Extract the (X, Y) coordinate from the center of the cell holding the provided text.  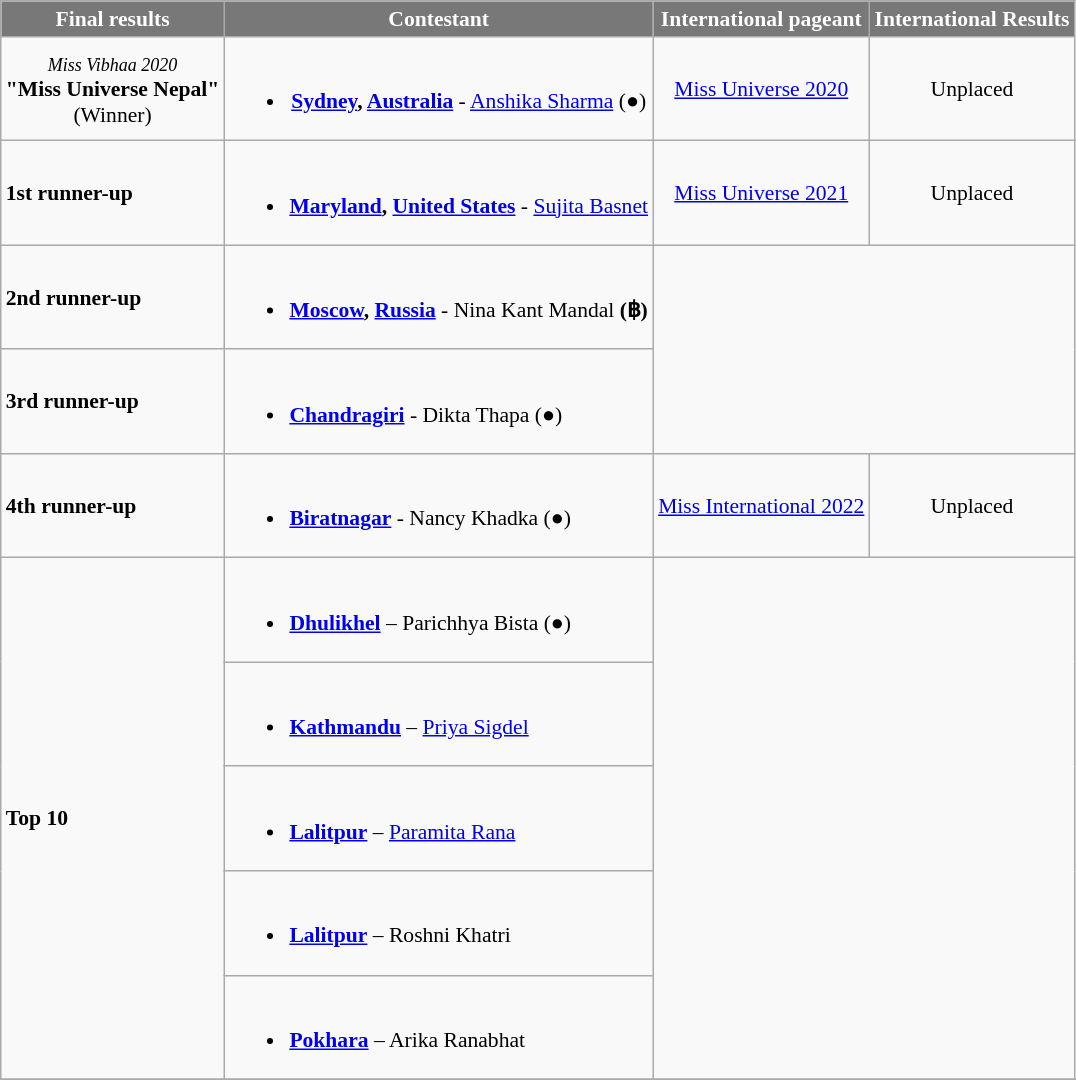
Lalitpur – Paramita Rana (438, 819)
Pokhara – Arika Ranabhat (438, 1027)
Miss International 2022 (761, 506)
Biratnagar - Nancy Khadka (●) (438, 506)
Dhulikhel – Parichhya Bista (●) (438, 610)
Maryland, United States - Sujita Basnet (438, 193)
Kathmandu – Priya Sigdel (438, 715)
1st runner-up (113, 193)
Miss Universe 2020 (761, 89)
Moscow, Russia - Nina Kant Mandal (฿) (438, 297)
3rd runner-up (113, 402)
Sydney, Australia - Anshika Sharma (●) (438, 89)
Miss Vibhaa 2020"Miss Universe Nepal"(Winner) (113, 89)
Miss Universe 2021 (761, 193)
Lalitpur – Roshni Khatri (438, 923)
Final results (113, 19)
International Results (972, 19)
Chandragiri - Dikta Thapa (●) (438, 402)
International pageant (761, 19)
Top 10 (113, 818)
4th runner-up (113, 506)
Contestant (438, 19)
2nd runner-up (113, 297)
